Scan for the cell matching the given text and deliver its [x, y] coordinate at center. 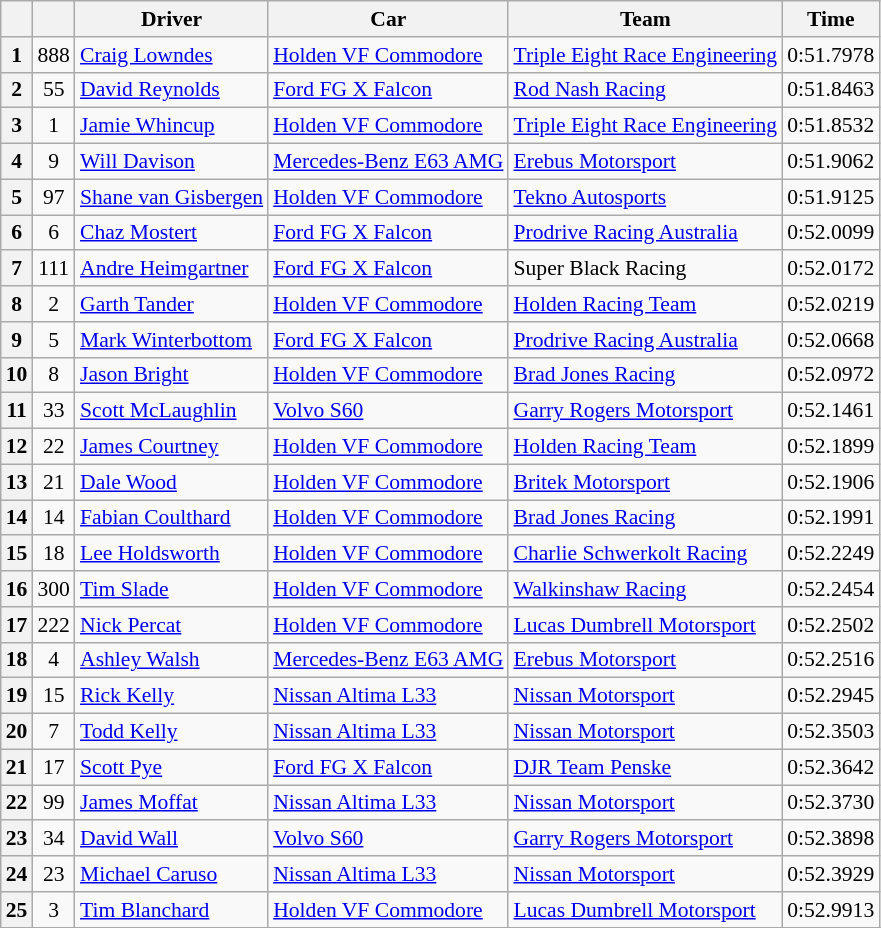
24 [17, 874]
Chaz Mostert [172, 233]
Garth Tander [172, 304]
0:52.1991 [830, 518]
97 [54, 197]
0:52.2502 [830, 625]
0:52.2454 [830, 589]
Rod Nash Racing [645, 90]
0:52.3730 [830, 803]
James Moffat [172, 803]
0:52.1899 [830, 447]
DJR Team Penske [645, 767]
0:52.2249 [830, 554]
Rick Kelly [172, 696]
Jason Bright [172, 375]
Lee Holdsworth [172, 554]
David Reynolds [172, 90]
Car [388, 19]
Super Black Racing [645, 269]
0:52.2945 [830, 696]
55 [54, 90]
19 [17, 696]
0:52.3898 [830, 839]
222 [54, 625]
Mark Winterbottom [172, 340]
Michael Caruso [172, 874]
0:52.0972 [830, 375]
Walkinshaw Racing [645, 589]
20 [17, 732]
Charlie Schwerkolt Racing [645, 554]
David Wall [172, 839]
0:52.1906 [830, 482]
0:52.0172 [830, 269]
13 [17, 482]
Britek Motorsport [645, 482]
11 [17, 411]
James Courtney [172, 447]
33 [54, 411]
Fabian Coulthard [172, 518]
Tekno Autosports [645, 197]
Scott McLaughlin [172, 411]
0:52.0219 [830, 304]
0:52.0668 [830, 340]
Team [645, 19]
10 [17, 375]
Will Davison [172, 162]
Craig Lowndes [172, 55]
25 [17, 910]
Nick Percat [172, 625]
Dale Wood [172, 482]
0:51.7978 [830, 55]
0:52.1461 [830, 411]
Tim Slade [172, 589]
Tim Blanchard [172, 910]
Todd Kelly [172, 732]
Time [830, 19]
Driver [172, 19]
0:51.9125 [830, 197]
Ashley Walsh [172, 660]
34 [54, 839]
888 [54, 55]
111 [54, 269]
99 [54, 803]
Shane van Gisbergen [172, 197]
Scott Pye [172, 767]
0:52.2516 [830, 660]
0:52.0099 [830, 233]
0:52.9913 [830, 910]
0:52.3929 [830, 874]
0:52.3642 [830, 767]
16 [17, 589]
300 [54, 589]
Andre Heimgartner [172, 269]
Jamie Whincup [172, 126]
0:51.8532 [830, 126]
0:51.8463 [830, 90]
0:51.9062 [830, 162]
0:52.3503 [830, 732]
12 [17, 447]
